Provide the (X, Y) coordinate of the cell's center where the given text is located.  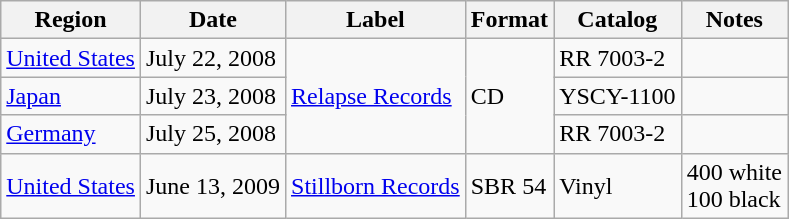
400 white100 black (734, 186)
Catalog (618, 20)
Format (509, 20)
Notes (734, 20)
Vinyl (618, 186)
July 22, 2008 (212, 58)
Japan (71, 96)
Label (376, 20)
Stillborn Records (376, 186)
July 23, 2008 (212, 96)
July 25, 2008 (212, 134)
Germany (71, 134)
Relapse Records (376, 96)
SBR 54 (509, 186)
CD (509, 96)
YSCY-1100 (618, 96)
Date (212, 20)
June 13, 2009 (212, 186)
Region (71, 20)
